Detect which cell encompasses the target text, then output its (x, y) center coordinate. 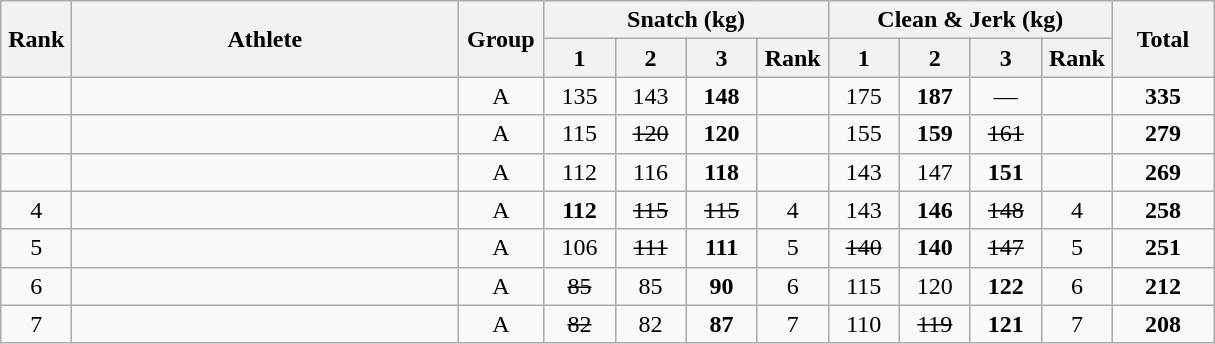
121 (1006, 324)
187 (934, 96)
Group (501, 39)
161 (1006, 134)
155 (864, 134)
106 (580, 248)
118 (722, 172)
212 (1162, 286)
135 (580, 96)
Snatch (kg) (686, 20)
— (1006, 96)
151 (1006, 172)
335 (1162, 96)
269 (1162, 172)
116 (650, 172)
175 (864, 96)
Athlete (265, 39)
146 (934, 210)
119 (934, 324)
258 (1162, 210)
208 (1162, 324)
110 (864, 324)
Clean & Jerk (kg) (970, 20)
Total (1162, 39)
159 (934, 134)
122 (1006, 286)
87 (722, 324)
251 (1162, 248)
90 (722, 286)
279 (1162, 134)
